Detect which cell encompasses the target text, then output its (x, y) center coordinate. 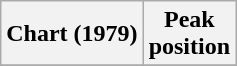
Peakposition (189, 34)
Chart (1979) (72, 34)
